Locate the cell with the specified text and output its [x, y] center coordinate. 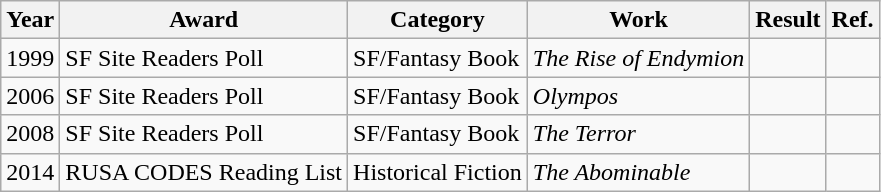
The Terror [638, 134]
2014 [30, 172]
2008 [30, 134]
Category [438, 20]
1999 [30, 58]
Result [788, 20]
RUSA CODES Reading List [204, 172]
2006 [30, 96]
Historical Fiction [438, 172]
The Abominable [638, 172]
Olympos [638, 96]
Work [638, 20]
Award [204, 20]
The Rise of Endymion [638, 58]
Year [30, 20]
Ref. [852, 20]
